Detect which cell encompasses the target text, then output its (x, y) center coordinate. 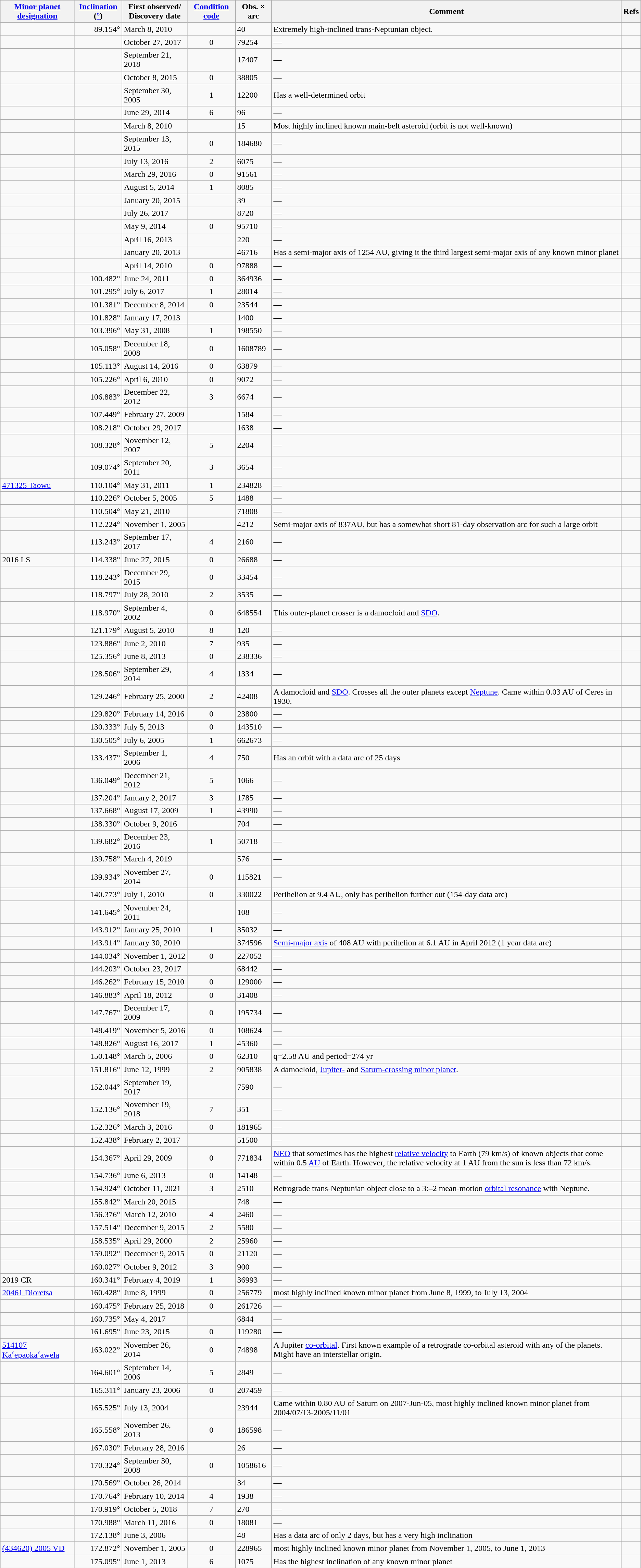
November 1, 2012 (155, 956)
39 (253, 200)
130.333° (98, 727)
July 6, 2017 (155, 292)
July 1, 2010 (155, 894)
118.970° (98, 613)
146.262° (98, 982)
140.773° (98, 894)
Came within 0.80 AU of Saturn on 2007-Jun-05, most highly inclined known minor planet from 2004/07/13-2005/11/01 (447, 1408)
34 (253, 1483)
256779 (253, 1293)
May 31, 2008 (155, 331)
35032 (253, 930)
161.695° (98, 1332)
26 (253, 1448)
238336 (253, 656)
February 2, 2017 (155, 1140)
125.356° (98, 656)
1638 (253, 427)
June 8, 2013 (155, 656)
January 20, 2013 (155, 253)
228965 (253, 1548)
June 3, 2006 (155, 1535)
January 30, 2010 (155, 943)
1785 (253, 798)
July 6, 2005 (155, 740)
September 13, 2015 (155, 143)
June 2, 2010 (155, 643)
(434620) 2005 VD (38, 1548)
August 16, 2017 (155, 1043)
February 15, 2010 (155, 982)
September 4, 2002 (155, 613)
113.243° (98, 542)
46716 (253, 253)
November 24, 2011 (155, 912)
September 21, 2018 (155, 60)
A damocloid, Jupiter- and Saturn-crossing minor planet. (447, 1069)
207459 (253, 1390)
364936 (253, 279)
July 13, 2016 (155, 161)
1066 (253, 780)
most highly inclined known minor planet from June 8, 1999, to July 13, 2004 (447, 1293)
February 25, 2000 (155, 696)
118.797° (98, 595)
89.154° (98, 29)
154.367° (98, 1157)
576 (253, 859)
June 23, 2015 (155, 1332)
1075 (253, 1561)
August 5, 2014 (155, 187)
January 2, 2017 (155, 798)
March 12, 2010 (155, 1215)
45360 (253, 1043)
December 8, 2014 (155, 305)
143.912° (98, 930)
33454 (253, 577)
900 (253, 1267)
163.022° (98, 1350)
February 14, 2016 (155, 714)
May 31, 2011 (155, 485)
May 9, 2014 (155, 226)
152.438° (98, 1140)
November 26, 2013 (155, 1430)
November 27, 2014 (155, 877)
128.506° (98, 674)
4212 (253, 524)
Has a well-determined orbit (447, 95)
Minor planetdesignation (38, 12)
Refs (631, 12)
160.027° (98, 1267)
March 4, 2019 (155, 859)
261726 (253, 1306)
November 12, 2007 (155, 445)
143.914° (98, 943)
June 24, 2011 (155, 279)
most highly inclined known minor planet from November 1, 2005, to June 1, 2013 (447, 1548)
6075 (253, 161)
227052 (253, 956)
January 17, 2013 (155, 318)
154.924° (98, 1188)
April 29, 2009 (155, 1157)
June 12, 1999 (155, 1069)
115821 (253, 877)
144.203° (98, 969)
91561 (253, 174)
40 (253, 29)
January 23, 2006 (155, 1390)
September 17, 2017 (155, 542)
184680 (253, 143)
1334 (253, 674)
110.504° (98, 511)
330022 (253, 894)
234828 (253, 485)
June 6, 2013 (155, 1175)
2460 (253, 1215)
165.525° (98, 1408)
3535 (253, 595)
October 23, 2017 (155, 969)
20461 Dioretsa (38, 1293)
September 19, 2017 (155, 1087)
935 (253, 643)
101.381° (98, 305)
December 29, 2015 (155, 577)
q=2.58 AU and period=274 yr (447, 1056)
144.034° (98, 956)
Has a data arc of only 2 days, but has a very high inclination (447, 1535)
71808 (253, 511)
170.324° (98, 1465)
June 27, 2015 (155, 560)
114.338° (98, 560)
141.645° (98, 912)
July 26, 2017 (155, 213)
12200 (253, 95)
June 29, 2014 (155, 113)
3654 (253, 467)
September 30, 2008 (155, 1465)
156.376° (98, 1215)
170.988° (98, 1522)
95710 (253, 226)
62310 (253, 1056)
351 (253, 1110)
220 (253, 240)
186598 (253, 1430)
167.030° (98, 1448)
23800 (253, 714)
139.934° (98, 877)
105.058° (98, 348)
160.735° (98, 1319)
July 28, 2010 (155, 595)
Semi-major axis of 837AU, but has a somewhat short 81-day observation arc for such a large orbit (447, 524)
165.311° (98, 1390)
March 11, 2016 (155, 1522)
October 11, 2021 (155, 1188)
139.682° (98, 842)
374596 (253, 943)
November 26, 2014 (155, 1350)
9072 (253, 379)
1400 (253, 318)
704 (253, 824)
April 14, 2010 (155, 266)
6844 (253, 1319)
28014 (253, 292)
March 29, 2016 (155, 174)
181965 (253, 1127)
February 10, 2014 (155, 1496)
September 20, 2011 (155, 467)
2204 (253, 445)
129.820° (98, 714)
April 16, 2013 (155, 240)
July 5, 2013 (155, 727)
158.535° (98, 1241)
April 6, 2010 (155, 379)
January 20, 2015 (155, 200)
105.226° (98, 379)
23544 (253, 305)
170.764° (98, 1496)
September 30, 2005 (155, 95)
December 21, 2012 (155, 780)
25960 (253, 1241)
139.758° (98, 859)
December 22, 2012 (155, 397)
2019 CR (38, 1280)
108.328° (98, 445)
164.601° (98, 1373)
17407 (253, 60)
1488 (253, 498)
2016 LS (38, 560)
5580 (253, 1228)
November 5, 2016 (155, 1030)
43990 (253, 811)
270 (253, 1509)
October 5, 2018 (155, 1509)
Condition code (211, 12)
136.049° (98, 780)
January 25, 2010 (155, 930)
October 9, 2016 (155, 824)
March 5, 2006 (155, 1056)
108.218° (98, 427)
October 8, 2015 (155, 77)
36993 (253, 1280)
148.826° (98, 1043)
December 17, 2009 (155, 1013)
157.514° (98, 1228)
May 4, 2017 (155, 1319)
Has a semi-major axis of 1254 AU, giving it the third largest semi-major axis of any known minor planet (447, 253)
152.044° (98, 1087)
October 26, 2014 (155, 1483)
August 17, 2009 (155, 811)
6674 (253, 397)
147.767° (98, 1013)
First observed/Discovery date (155, 12)
This outer-planet crosser is a damocloid and SDO. (447, 613)
50718 (253, 842)
October 5, 2005 (155, 498)
74898 (253, 1350)
748 (253, 1202)
146.883° (98, 995)
68442 (253, 969)
June 1, 2013 (155, 1561)
133.437° (98, 758)
1058616 (253, 1465)
172.872° (98, 1548)
2849 (253, 1373)
48 (253, 1535)
November 19, 2018 (155, 1110)
8720 (253, 213)
August 14, 2016 (155, 366)
31408 (253, 995)
February 28, 2016 (155, 1448)
105.113° (98, 366)
Most highly inclined known main-belt asteroid (orbit is not well-known) (447, 126)
108 (253, 912)
170.569° (98, 1483)
15 (253, 126)
152.136° (98, 1110)
170.919° (98, 1509)
October 29, 2017 (155, 427)
118.243° (98, 577)
101.295° (98, 292)
March 20, 2015 (155, 1202)
79254 (253, 42)
Has the highest inclination of any known minor planet (447, 1561)
8 (211, 630)
103.396° (98, 331)
A Jupiter co-orbital. First known example of a retrograde co-orbital asteroid with any of the planets. Might have an interstellar origin. (447, 1350)
14148 (253, 1175)
38805 (253, 77)
143510 (253, 727)
160.428° (98, 1293)
148.419° (98, 1030)
March 3, 2016 (155, 1127)
2510 (253, 1188)
97888 (253, 266)
Comment (447, 12)
Extremely high-inclined trans-Neptunian object. (447, 29)
A damocloid and SDO. Crosses all the outer planets except Neptune. Came within 0.03 AU of Ceres in 1930. (447, 696)
Has an orbit with a data arc of 25 days (447, 758)
471325 Taowu (38, 485)
120 (253, 630)
160.475° (98, 1306)
21120 (253, 1254)
September 1, 2006 (155, 758)
8085 (253, 187)
December 18, 2008 (155, 348)
May 21, 2010 (155, 511)
110.226° (98, 498)
February 25, 2018 (155, 1306)
129.246° (98, 696)
150.148° (98, 1056)
514107 Kaʻepaokaʻawela (38, 1350)
110.104° (98, 485)
130.505° (98, 740)
September 29, 2014 (155, 674)
1608789 (253, 348)
September 14, 2006 (155, 1373)
123.886° (98, 643)
771834 (253, 1157)
106.883° (98, 397)
198550 (253, 331)
42408 (253, 696)
109.074° (98, 467)
108624 (253, 1030)
137.668° (98, 811)
Perihelion at 9.4 AU, only has perihelion further out (154-day data arc) (447, 894)
February 27, 2009 (155, 414)
February 4, 2019 (155, 1280)
160.341° (98, 1280)
137.204° (98, 798)
159.092° (98, 1254)
121.179° (98, 630)
155.842° (98, 1202)
154.736° (98, 1175)
Retrograde trans-Neptunian object close to a 3:–2 mean-motion orbital resonance with Neptune. (447, 1188)
Obs. × arc (253, 12)
152.326° (98, 1127)
648554 (253, 613)
51500 (253, 1140)
2160 (253, 542)
905838 (253, 1069)
662673 (253, 740)
750 (253, 758)
7590 (253, 1087)
195734 (253, 1013)
October 9, 2012 (155, 1267)
December 23, 2016 (155, 842)
April 18, 2012 (155, 995)
165.558° (98, 1430)
26688 (253, 560)
63879 (253, 366)
101.828° (98, 318)
1938 (253, 1496)
112.224° (98, 524)
172.138° (98, 1535)
June 8, 1999 (155, 1293)
July 13, 2004 (155, 1408)
1584 (253, 414)
August 5, 2010 (155, 630)
18081 (253, 1522)
100.482° (98, 279)
119280 (253, 1332)
138.330° (98, 824)
129000 (253, 982)
April 29, 2000 (155, 1241)
Semi-major axis of 408 AU with perihelion at 6.1 AU in April 2012 (1 year data arc) (447, 943)
175.095° (98, 1561)
Inclination (°) (98, 12)
October 27, 2017 (155, 42)
96 (253, 113)
151.816° (98, 1069)
107.449° (98, 414)
23944 (253, 1408)
